Pinpoint the cell where the given text exists, returning its (X, Y) midpoint coordinate. 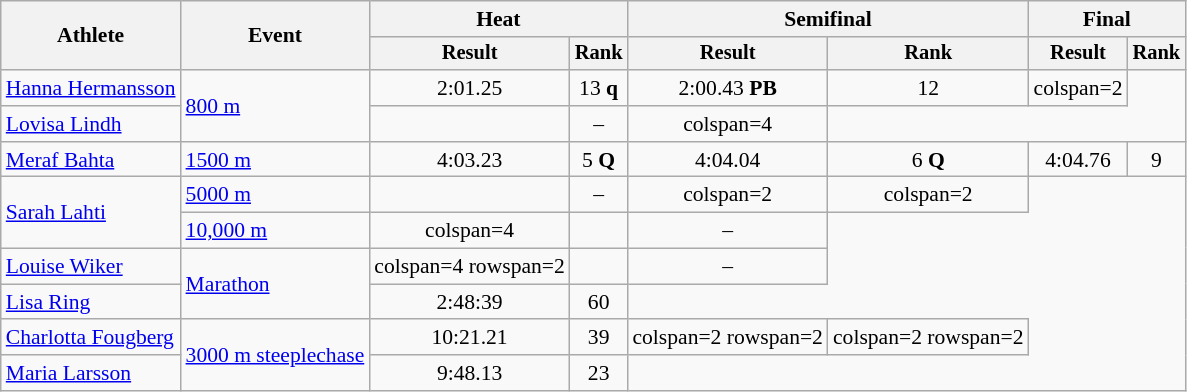
2:00.43 PB (728, 88)
13 q (599, 88)
Sarah Lahti (91, 212)
2:01.25 (470, 88)
3000 m steeplechase (276, 356)
39 (599, 338)
5000 m (276, 195)
5 Q (599, 160)
Semifinal (828, 19)
12 (928, 88)
10,000 m (276, 231)
10:21.21 (470, 338)
Heat (498, 19)
colspan=4 rowspan=2 (470, 267)
4:03.23 (470, 160)
Louise Wiker (91, 267)
60 (599, 302)
Event (276, 36)
Charlotta Fougberg (91, 338)
Lisa Ring (91, 302)
Maria Larsson (91, 373)
4:04.04 (728, 160)
9 (1157, 160)
Final (1106, 19)
Marathon (276, 284)
6 Q (928, 160)
2:48:39 (470, 302)
Athlete (91, 36)
800 m (276, 106)
1500 m (276, 160)
4:04.76 (1078, 160)
Meraf Bahta (91, 160)
Lovisa Lindh (91, 124)
9:48.13 (470, 373)
Hanna Hermansson (91, 88)
23 (599, 373)
